Capture the cell that displays the provided text and extract its [X, Y] central coordinate. 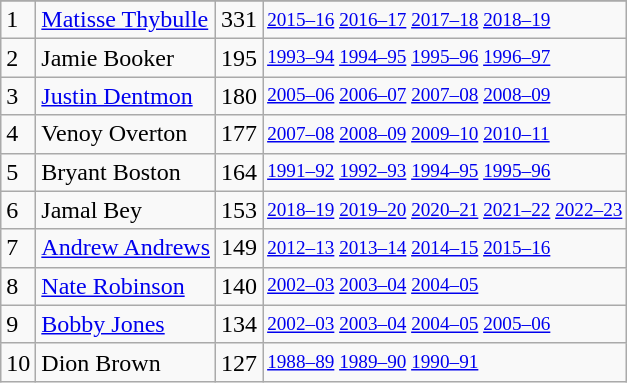
8 [18, 286]
164 [240, 172]
Dion Brown [126, 362]
153 [240, 210]
10 [18, 362]
9 [18, 324]
127 [240, 362]
149 [240, 248]
1991–92 1992–93 1994–95 1995–96 [445, 172]
6 [18, 210]
7 [18, 248]
2 [18, 58]
177 [240, 134]
331 [240, 20]
2002–03 2003–04 2004–05 2005–06 [445, 324]
Venoy Overton [126, 134]
180 [240, 96]
2005–06 2006–07 2007–08 2008–09 [445, 96]
2018–19 2019–20 2020–21 2021–22 2022–23 [445, 210]
2015–16 2016–17 2017–18 2018–19 [445, 20]
134 [240, 324]
2007–08 2008–09 2009–10 2010–11 [445, 134]
Bryant Boston [126, 172]
195 [240, 58]
Nate Robinson [126, 286]
1993–94 1994–95 1995–96 1996–97 [445, 58]
5 [18, 172]
Jamal Bey [126, 210]
Bobby Jones [126, 324]
Matisse Thybulle [126, 20]
2012–13 2013–14 2014–15 2015–16 [445, 248]
Jamie Booker [126, 58]
1988–89 1989–90 1990–91 [445, 362]
Justin Dentmon [126, 96]
4 [18, 134]
3 [18, 96]
2002–03 2003–04 2004–05 [445, 286]
1 [18, 20]
140 [240, 286]
Andrew Andrews [126, 248]
